Provide the [x, y] coordinate of the cell's center where the given text is located.  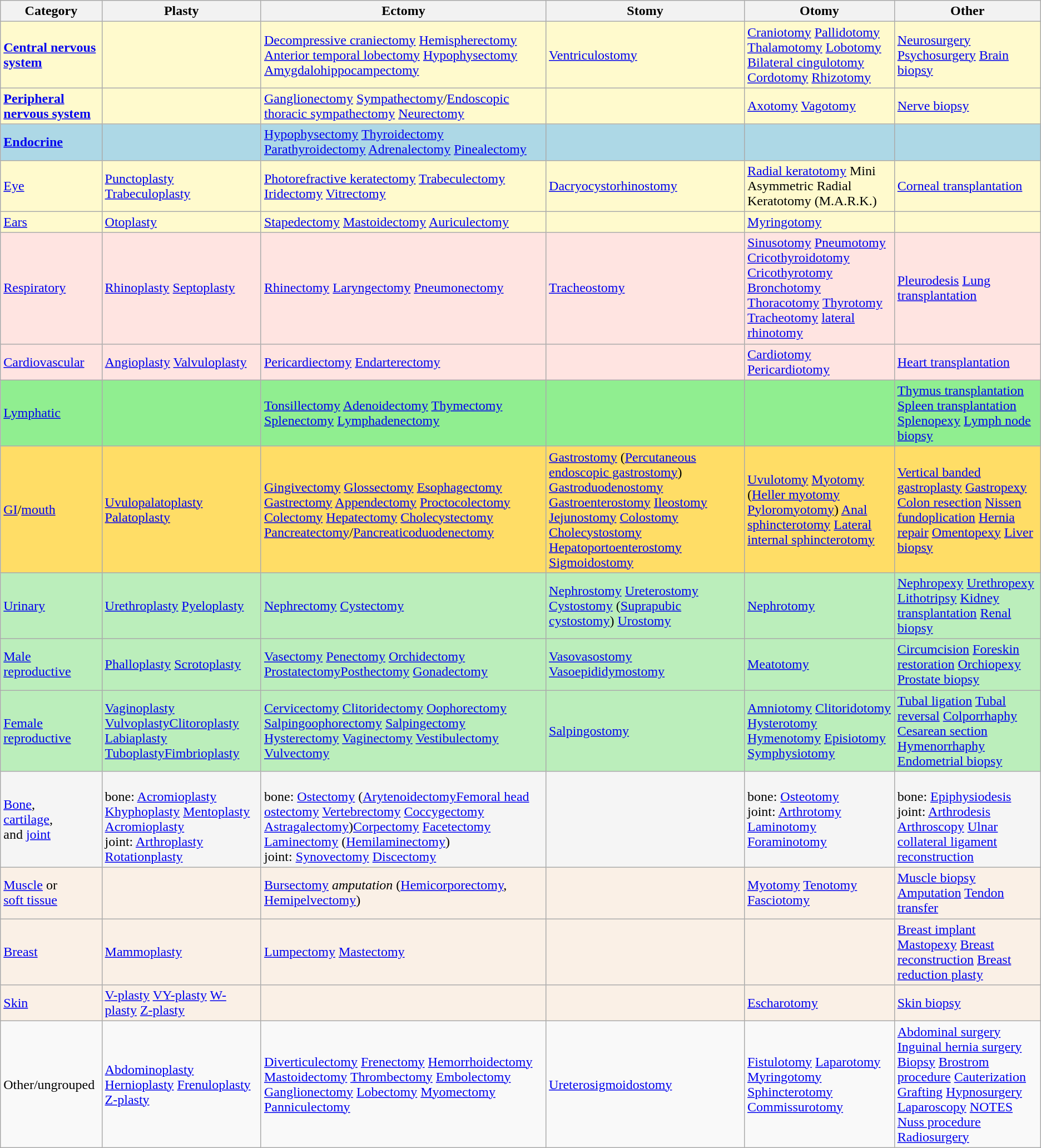
Phalloplasty Scrotoplasty [181, 664]
Decompressive craniectomy Hemispherectomy Anterior temporal lobectomy Hypophysectomy Amygdalohippocampectomy [403, 55]
Rhinectomy Laryngectomy Pneumonectomy [403, 288]
Respiratory [51, 288]
Axotomy Vagotomy [819, 106]
Skin [51, 1003]
Corneal transplantation [968, 186]
Vasovasostomy Vasoepididymostomy [645, 664]
Neurosurgery Psychosurgery Brain biopsy [968, 55]
Female reproductive [51, 730]
bone: Osteotomyjoint: Arthrotomy Laminotomy Foraminotomy [819, 820]
Fistulotomy Laparotomy Myringotomy Sphincterotomy Commissurotomy [819, 1085]
Heart transplantation [968, 362]
Breast implant Mastopexy Breast reconstruction Breast reduction plasty [968, 952]
Meatotomy [819, 664]
Photorefractive keratectomy Trabeculectomy Iridectomy Vitrectomy [403, 186]
Diverticulectomy Frenectomy Hemorrhoidectomy Mastoidectomy Thrombectomy Embolectomy Ganglionectomy Lobectomy Myomectomy Panniculectomy [403, 1085]
Cardiovascular [51, 362]
Other [968, 11]
Nerve biopsy [968, 106]
Radial keratotomy Mini Asymmetric Radial Keratotomy (M.A.R.K.) [819, 186]
Plasty [181, 11]
V-plasty VY-plasty W-plasty Z-plasty [181, 1003]
Breast [51, 952]
Dacryocystorhinostomy [645, 186]
Myringotomy [819, 222]
GI/mouth [51, 509]
Ventriculostomy [645, 55]
bone: Epiphysiodesisjoint: Arthrodesis Arthroscopy Ulnar collateral ligament reconstruction [968, 820]
Peripheral nervous system [51, 106]
Endocrine [51, 142]
Cardiotomy Pericardiotomy [819, 362]
Myotomy Tenotomy Fasciotomy [819, 893]
Tubal ligation Tubal reversal Colporrhaphy Cesarean section Hymenorrhaphy Endometrial biopsy [968, 730]
Thymus transplantation Spleen transplantation Splenopexy Lymph node biopsy [968, 413]
Skin biopsy [968, 1003]
Stomy [645, 11]
Mammoplasty [181, 952]
Nephrostomy Ureterostomy Cystostomy (Suprapubic cystostomy) Urostomy [645, 605]
Eye [51, 186]
Category [51, 11]
Salpingostomy [645, 730]
Urethroplasty Pyeloplasty [181, 605]
Vasectomy Penectomy Orchidectomy ProstatectomyPosthectomy Gonadectomy [403, 664]
Lumpectomy Mastectomy [403, 952]
Tracheostomy [645, 288]
Amniotomy Clitoridotomy Hysterotomy Hymenotomy Episiotomy Symphysiotomy [819, 730]
Tonsillectomy Adenoidectomy Thymectomy Splenectomy Lymphadenectomy [403, 413]
Sinusotomy Pneumotomy Cricothyroidotomy Cricothyrotomy Bronchotomy Thoracotomy Thyrotomy Tracheotomy lateral rhinotomy [819, 288]
Bone,cartilage,and joint [51, 820]
Stapedectomy Mastoidectomy Auriculectomy [403, 222]
Vaginoplasty VulvoplastyClitoroplasty Labiaplasty TuboplastyFimbrioplasty [181, 730]
Cervicectomy Clitoridectomy Oophorectomy Salpingoophorectomy Salpingectomy Hysterectomy Vaginectomy Vestibulectomy Vulvectomy [403, 730]
Uvulotomy Myotomy (Heller myotomy Pyloromyotomy) Anal sphincterotomy Lateral internal sphincterotomy [819, 509]
Ears [51, 222]
Vertical banded gastroplasty Gastropexy Colon resection Nissen fundoplication Hernia repair Omentopexy Liver biopsy [968, 509]
Craniotomy Pallidotomy Thalamotomy Lobotomy Bilateral cingulotomy Cordotomy Rhizotomy [819, 55]
Muscle orsoft tissue [51, 893]
Otoplasty [181, 222]
Ectomy [403, 11]
Abdominoplasty Hernioplasty Frenuloplasty Z-plasty [181, 1085]
Uvulopalatoplasty Palatoplasty [181, 509]
Lymphatic [51, 413]
Punctoplasty Trabeculoplasty [181, 186]
Pleurodesis Lung transplantation [968, 288]
Nephropexy Urethropexy Lithotripsy Kidney transplantation Renal biopsy [968, 605]
Nephrotomy [819, 605]
Nephrectomy Cystectomy [403, 605]
Ganglionectomy Sympathectomy/Endoscopic thoracic sympathectomy Neurectomy [403, 106]
Other/ungrouped [51, 1085]
Angioplasty Valvuloplasty [181, 362]
Central nervous system [51, 55]
Muscle biopsy Amputation Tendon transfer [968, 893]
Male reproductive [51, 664]
Pericardiectomy Endarterectomy [403, 362]
Ureterosigmoidostomy [645, 1085]
Circumcision Foreskin restoration Orchiopexy Prostate biopsy [968, 664]
Abdominal surgery Inguinal hernia surgery Biopsy Brostrom procedure Cauterization Grafting Hypnosurgery Laparoscopy NOTES Nuss procedure Radiosurgery [968, 1085]
Escharotomy [819, 1003]
Otomy [819, 11]
Hypophysectomy Thyroidectomy Parathyroidectomy Adrenalectomy Pinealectomy [403, 142]
Rhinoplasty Septoplasty [181, 288]
Bursectomy amputation (Hemicorporectomy, Hemipelvectomy) [403, 893]
Urinary [51, 605]
bone: Acromioplasty Khyphoplasty Mentoplasty Acromioplastyjoint: Arthroplasty Rotationplasty [181, 820]
